Identify which cell holds the provided text, then report its [X, Y] central coordinate. 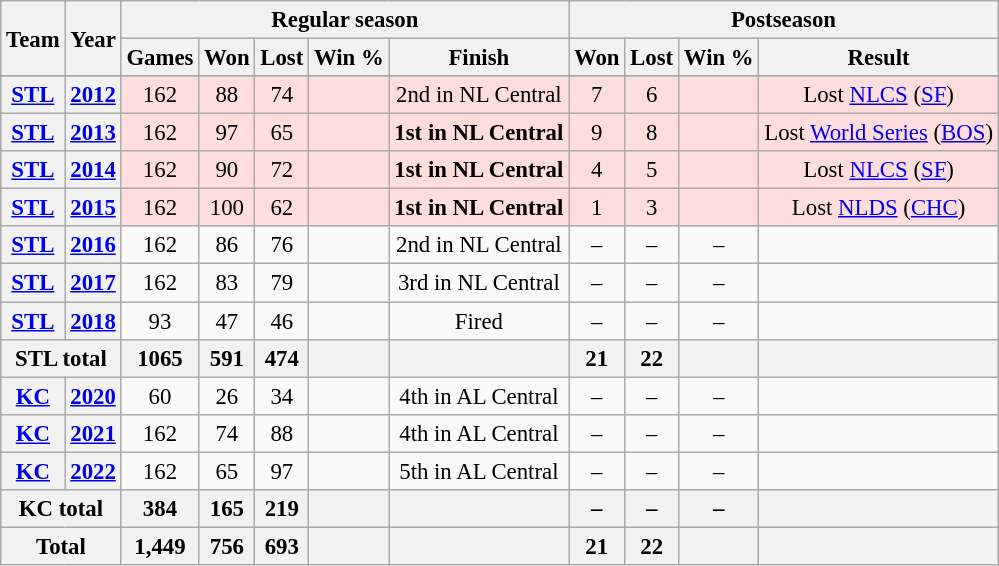
756 [227, 546]
Team [33, 38]
100 [227, 208]
26 [227, 396]
2020 [93, 396]
46 [282, 321]
6 [652, 95]
693 [282, 546]
Lost World Series (BOS) [878, 133]
Postseason [784, 20]
60 [160, 396]
384 [160, 509]
2015 [93, 208]
1,449 [160, 546]
219 [282, 509]
3rd in NL Central [479, 283]
34 [282, 396]
Finish [479, 58]
2021 [93, 433]
3 [652, 208]
474 [282, 358]
Year [93, 38]
2016 [93, 245]
2012 [93, 95]
591 [227, 358]
1065 [160, 358]
Regular season [345, 20]
Games [160, 58]
8 [652, 133]
Fired [479, 321]
4 [597, 170]
2018 [93, 321]
5th in AL Central [479, 471]
83 [227, 283]
2013 [93, 133]
9 [597, 133]
Result [878, 58]
Total [61, 546]
72 [282, 170]
KC total [61, 509]
2022 [93, 471]
47 [227, 321]
2014 [93, 170]
7 [597, 95]
86 [227, 245]
Lost NLDS (CHC) [878, 208]
2017 [93, 283]
STL total [61, 358]
93 [160, 321]
165 [227, 509]
1 [597, 208]
5 [652, 170]
79 [282, 283]
62 [282, 208]
76 [282, 245]
90 [227, 170]
